For the text-containing cell, return its midpoint in [X, Y] coordinate format. 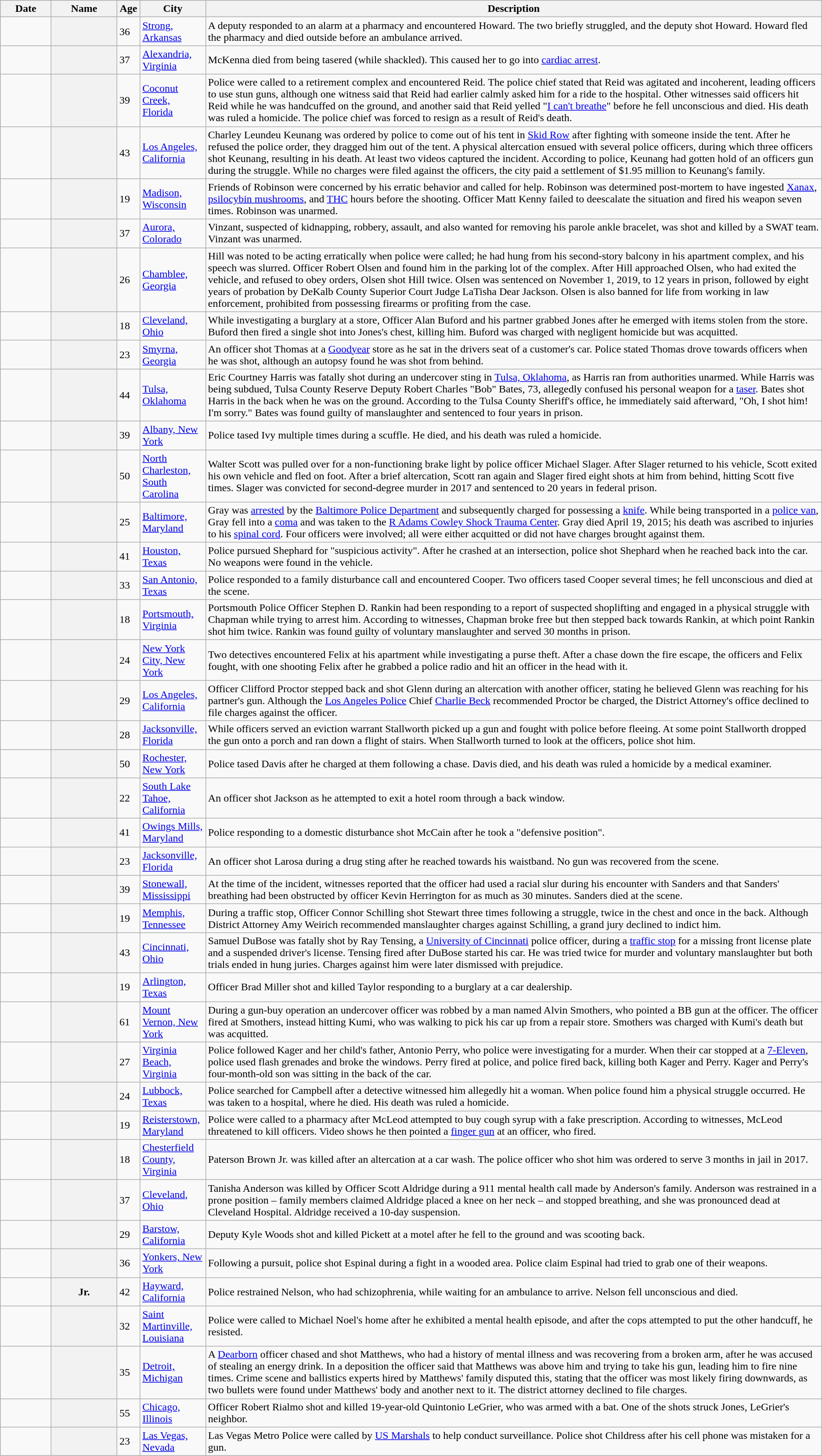
An officer shot Larosa during a drug sting after he reached towards his waistband. No gun was recovered from the scene. [514, 861]
44 [128, 395]
Officer Brad Miller shot and killed Taylor responding to a burglary at a car dealership. [514, 987]
35 [128, 1372]
Paterson Brown Jr. was killed after an altercation at a car wash. The police officer who shot him was ordered to serve 3 months in jail in 2017. [514, 1160]
New York City, New York [173, 660]
Rochester, New York [173, 764]
25 [128, 522]
An officer shot Jackson as he attempted to exit a hotel room through a back window. [514, 798]
Smyrna, Georgia [173, 355]
Coconut Creek, Florida [173, 100]
Chesterfield County, Virginia [173, 1160]
55 [128, 1413]
Following a pursuit, police shot Espinal during a fight in a wooded area. Police claim Espinal had tried to grab one of their weapons. [514, 1263]
Police tased Ivy multiple times during a scuffle. He died, and his death was ruled a homicide. [514, 435]
Detroit, Michigan [173, 1372]
Lubbock, Texas [173, 1096]
Mount Vernon, New York [173, 1022]
22 [128, 798]
Officer Robert Rialmo shot and killed 19-year-old Quintonio LeGrier, who was armed with a bat. One of the shots struck Jones, LeGrier's neighbor. [514, 1413]
33 [128, 586]
North Charleston, South Carolina [173, 476]
Hayward, California [173, 1291]
City [173, 9]
32 [128, 1326]
Stonewall, Mississippi [173, 889]
Chamblee, Georgia [173, 280]
27 [128, 1062]
South Lake Tahoe, California [173, 798]
Deputy Kyle Woods shot and killed Pickett at a motel after he fell to the ground and was scooting back. [514, 1234]
Arlington, Texas [173, 987]
San Antonio, Texas [173, 586]
42 [128, 1291]
Memphis, Tennessee [173, 918]
Reisterstown, Maryland [173, 1125]
Strong, Arkansas [173, 32]
Aurora, Colorado [173, 234]
Albany, New York [173, 435]
26 [128, 280]
Virginia Beach, Virginia [173, 1062]
Chicago, Illinois [173, 1413]
Jr. [84, 1291]
Madison, Wisconsin [173, 199]
Baltimore, Maryland [173, 522]
Houston, Texas [173, 557]
28 [128, 735]
61 [128, 1022]
Cincinnati, Ohio [173, 953]
Yonkers, New York [173, 1263]
Police tased Davis after he charged at them following a chase. Davis died, and his death was ruled a homicide by a medical examiner. [514, 764]
Age [128, 9]
McKenna died from being tasered (while shackled). This caused her to go into cardiac arrest. [514, 60]
Las Vegas Metro Police were called by US Marshals to help conduct surveillance. Police shot Childress after his cell phone was mistaken for a gun. [514, 1442]
Las Vegas, Nevada [173, 1442]
Barstow, California [173, 1234]
Owings Mills, Maryland [173, 832]
Police responding to a domestic disturbance shot McCain after he took a "defensive position". [514, 832]
Description [514, 9]
Tulsa, Oklahoma [173, 395]
Name [84, 9]
Date [26, 9]
Police restrained Nelson, who had schizophrenia, while waiting for an ambulance to arrive. Nelson fell unconscious and died. [514, 1291]
Portsmouth, Virginia [173, 620]
Saint Martinville, Louisiana [173, 1326]
Alexandria, Virginia [173, 60]
